Determine the [X, Y] coordinate at the center of the cell enclosing the given text.  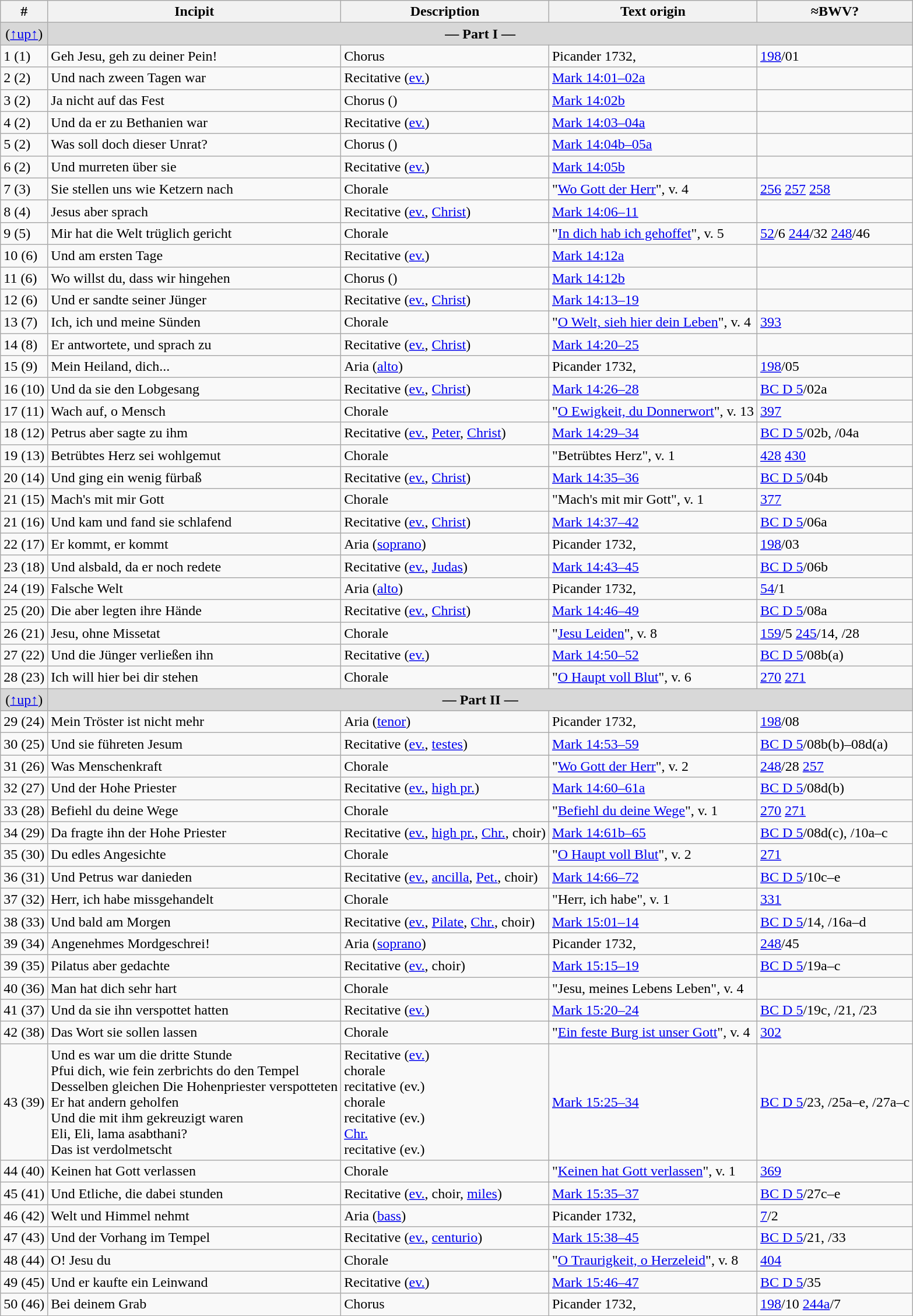
52/6 244/32 248/46 [835, 233]
Und er sandte seiner Jünger [195, 300]
"Herr, ich habe", v. 1 [653, 899]
Mark 14:06–11 [653, 211]
46 (42) [24, 1216]
Jesu, ohne Missetat [195, 633]
"Befiehl du deine Wege", v. 1 [653, 810]
Er antwortete, und sprach zu [195, 345]
12 (6) [24, 300]
BC D 5/27c–e [835, 1194]
54/1 [835, 588]
45 (41) [24, 1194]
Aria (bass) [445, 1216]
Und sie führeten Jesum [195, 744]
39 (34) [24, 943]
Was soll doch dieser Unrat? [195, 145]
Mark 14:12b [653, 278]
13 (7) [24, 322]
— Part I — [480, 34]
Recitative (ev., Peter, Christ) [445, 433]
23 (18) [24, 566]
Angenehmes Mordgeschrei! [195, 943]
30 (25) [24, 744]
BC D 5/08d(b) [835, 788]
27 (22) [24, 655]
Text origin [653, 12]
50 (46) [24, 1304]
32 (27) [24, 788]
Mein Tröster ist nicht mehr [195, 722]
Aria (tenor) [445, 722]
"In dich hab ich gehoffet", v. 5 [653, 233]
Mark 14:50–52 [653, 655]
Was Menschenkraft [195, 766]
35 (30) [24, 855]
21 (15) [24, 500]
Man hat dich sehr hart [195, 988]
Falsche Welt [195, 588]
O! Jesu du [195, 1260]
Geh Jesu, geh zu deiner Pein! [195, 56]
Die aber legten ihre Hände [195, 610]
Und nach zween Tagen war [195, 78]
≈BWV? [835, 12]
Mark 14:43–45 [653, 566]
Pilatus aber gedachte [195, 966]
Recitative (ev., Pilate, Chr., choir) [445, 921]
Und der Vorhang im Tempel [195, 1238]
Recitative (ev., ancilla, Pet., choir) [445, 877]
Mark 14:04b–05a [653, 145]
40 (36) [24, 988]
49 (45) [24, 1282]
Und der Hohe Priester [195, 788]
Und die Jünger verließen ihn [195, 655]
47 (43) [24, 1238]
1 (1) [24, 56]
BC D 5/08b(a) [835, 655]
Mark 15:46–47 [653, 1282]
Mark 15:20–24 [653, 1010]
Mark 15:01–14 [653, 921]
Mark 14:35–36 [653, 478]
34 (29) [24, 833]
Recitative (ev., high pr., Chr., choir) [445, 833]
24 (19) [24, 588]
BC D 5/19a–c [835, 966]
393 [835, 322]
Mark 15:38–45 [653, 1238]
Mark 14:20–25 [653, 345]
4 (2) [24, 122]
Recitative (ev., choir) [445, 966]
Betrübtes Herz sei wohlgemut [195, 455]
Mark 14:12a [653, 255]
28 (23) [24, 678]
BC D 5/19c, /21, /23 [835, 1010]
Mark 14:46–49 [653, 610]
397 [835, 411]
Mir hat die Welt trüglich gericht [195, 233]
331 [835, 899]
Und Etliche, die dabei stunden [195, 1194]
Mark 14:26–28 [653, 389]
198/03 [835, 544]
39 (35) [24, 966]
Mark 14:13–19 [653, 300]
"Betrübtes Herz", v. 1 [653, 455]
Und bald am Morgen [195, 921]
Sie stellen uns wie Ketzern nach [195, 189]
Keinen hat Gott verlassen [195, 1171]
Recitative (ev., high pr.) [445, 788]
Mark 14:37–42 [653, 522]
Und Petrus war danieden [195, 877]
BC D 5/08d(c), /10a–c [835, 833]
BC D 5/04b [835, 478]
256 257 258 [835, 189]
Description [445, 12]
18 (12) [24, 433]
Ich, ich und meine Sünden [195, 322]
6 (2) [24, 167]
BC D 5/02b, /04a [835, 433]
377 [835, 500]
Mark 15:35–37 [653, 1194]
21 (16) [24, 522]
Das Wort sie sollen lassen [195, 1033]
Und da sie ihn verspottet hatten [195, 1010]
33 (28) [24, 810]
198/05 [835, 367]
Und murreten über sie [195, 167]
Bei deinem Grab [195, 1304]
159/5 245/14, /28 [835, 633]
"Jesu Leiden", v. 8 [653, 633]
Du edles Angesichte [195, 855]
Herr, ich habe missgehandelt [195, 899]
BC D 5/08b(b)–08d(a) [835, 744]
Und kam und fand sie schlafend [195, 522]
25 (20) [24, 610]
Mark 14:01–02a [653, 78]
248/45 [835, 943]
14 (8) [24, 345]
Mark 14:61b–65 [653, 833]
"Mach's mit mir Gott", v. 1 [653, 500]
20 (14) [24, 478]
10 (6) [24, 255]
36 (31) [24, 877]
302 [835, 1033]
41 (37) [24, 1010]
Mark 14:53–59 [653, 744]
Und am ersten Tage [195, 255]
"O Welt, sieh hier dein Leben", v. 4 [653, 322]
198/08 [835, 722]
Ja nicht auf das Fest [195, 100]
"O Ewigkeit, du Donnerwort", v. 13 [653, 411]
26 (21) [24, 633]
"Wo Gott der Herr", v. 2 [653, 766]
19 (13) [24, 455]
31 (26) [24, 766]
BC D 5/21, /33 [835, 1238]
22 (17) [24, 544]
"O Traurigkeit, o Herzeleid", v. 8 [653, 1260]
271 [835, 855]
9 (5) [24, 233]
7 (3) [24, 189]
"Ein feste Burg ist unser Gott", v. 4 [653, 1033]
Da fragte ihn der Hohe Priester [195, 833]
369 [835, 1171]
Wach auf, o Mensch [195, 411]
404 [835, 1260]
"O Haupt voll Blut", v. 6 [653, 678]
Mein Heiland, dich... [195, 367]
3 (2) [24, 100]
Jesus aber sprach [195, 211]
Ich will hier bei dir stehen [195, 678]
8 (4) [24, 211]
198/10 244a/7 [835, 1304]
Mark 14:66–72 [653, 877]
248/28 257 [835, 766]
BC D 5/10c–e [835, 877]
29 (24) [24, 722]
42 (38) [24, 1033]
Und da er zu Bethanien war [195, 122]
Er kommt, er kommt [195, 544]
Recitative (ev., Judas) [445, 566]
Mark 14:60–61a [653, 788]
48 (44) [24, 1260]
2 (2) [24, 78]
44 (40) [24, 1171]
Recitative (ev., centurio) [445, 1238]
BC D 5/02a [835, 389]
16 (10) [24, 389]
Mark 15:25–34 [653, 1102]
Recitative (ev., testes) [445, 744]
Und alsbald, da er noch redete [195, 566]
Mark 14:03–04a [653, 122]
38 (33) [24, 921]
Befiehl du deine Wege [195, 810]
Incipit [195, 12]
Und da sie den Lobgesang [195, 389]
"Wo Gott der Herr", v. 4 [653, 189]
Und er kaufte ein Leinwand [195, 1282]
Wo willst du, dass wir hingehen [195, 278]
Mark 14:05b [653, 167]
# [24, 12]
Mark 14:29–34 [653, 433]
5 (2) [24, 145]
BC D 5/06b [835, 566]
17 (11) [24, 411]
Recitative (ev., choir, miles) [445, 1194]
"Jesu, meines Lebens Leben", v. 4 [653, 988]
11 (6) [24, 278]
Recitative (ev.)choralerecitative (ev.)choralerecitative (ev.)Chr.recitative (ev.) [445, 1102]
Welt und Himmel nehmt [195, 1216]
BC D 5/23, /25a–e, /27a–c [835, 1102]
43 (39) [24, 1102]
"Keinen hat Gott verlassen", v. 1 [653, 1171]
15 (9) [24, 367]
BC D 5/06a [835, 522]
BC D 5/14, /16a–d [835, 921]
Mark 14:02b [653, 100]
198/01 [835, 56]
— Part II — [480, 700]
"O Haupt voll Blut", v. 2 [653, 855]
Und ging ein wenig fürbaß [195, 478]
Mark 15:15–19 [653, 966]
BC D 5/08a [835, 610]
Mach's mit mir Gott [195, 500]
37 (32) [24, 899]
Petrus aber sagte zu ihm [195, 433]
BC D 5/35 [835, 1282]
428 430 [835, 455]
7/2 [835, 1216]
